Identify which cell holds the provided text, then report its (X, Y) central coordinate. 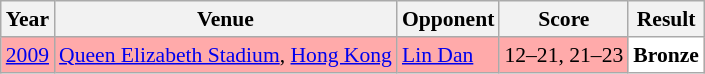
Venue (226, 19)
Score (564, 19)
Year (28, 19)
Bronze (666, 55)
2009 (28, 55)
12–21, 21–23 (564, 55)
Lin Dan (448, 55)
Result (666, 19)
Opponent (448, 19)
Queen Elizabeth Stadium, Hong Kong (226, 55)
